Pinpoint the cell where the given text exists, returning its [X, Y] midpoint coordinate. 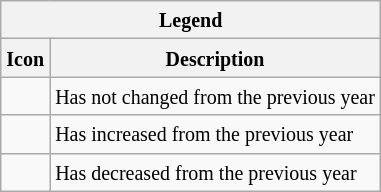
Has decreased from the previous year [216, 172]
Legend [191, 20]
Description [216, 58]
Has not changed from the previous year [216, 96]
Icon [26, 58]
Has increased from the previous year [216, 134]
